Locate the cell with the specified text and output its [X, Y] center coordinate. 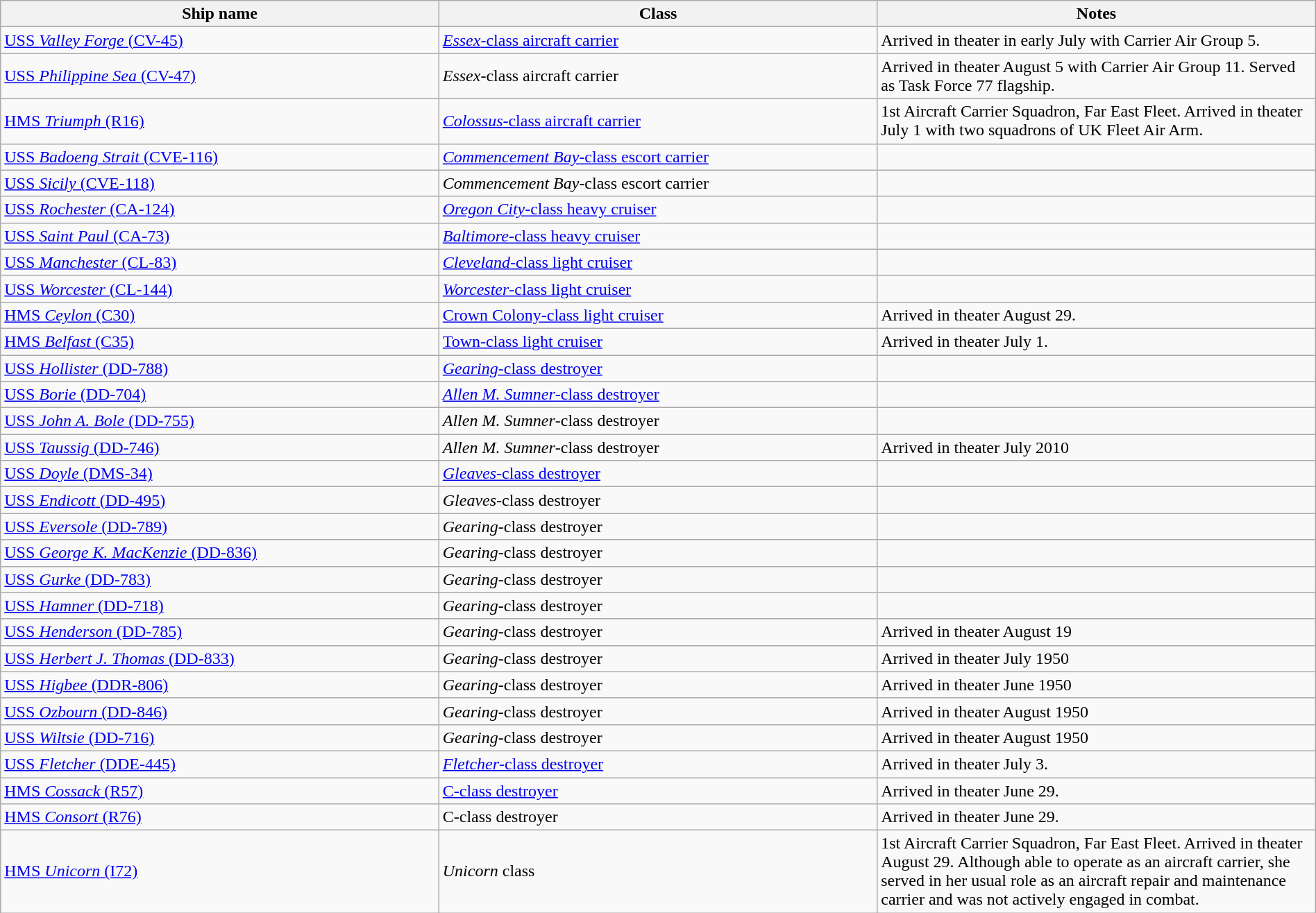
Ship name [220, 14]
HMS Unicorn (I72) [220, 871]
Fletcher-class destroyer [658, 764]
USS George K. MacKenzie (DD-836) [220, 553]
USS Henderson (DD-785) [220, 632]
USS Endicott (DD-495) [220, 500]
USS Rochester (CA-124) [220, 210]
USS Doyle (DMS-34) [220, 474]
Crown Colony-class light cruiser [658, 315]
USS Badoeng Strait (CVE-116) [220, 157]
Arrived in theater in early July with Carrier Air Group 5. [1097, 40]
Unicorn class [658, 871]
Arrived in theater July 3. [1097, 764]
USS Hamner (DD-718) [220, 606]
USS Higbee (DDR-806) [220, 685]
HMS Triumph (R16) [220, 121]
USS Manchester (CL-83) [220, 262]
HMS Cossack (R57) [220, 790]
Cleveland-class light cruiser [658, 262]
Class [658, 14]
Colossus-class aircraft carrier [658, 121]
USS Eversole (DD-789) [220, 527]
HMS Consort (R76) [220, 817]
USS Herbert J. Thomas (DD-833) [220, 658]
Town-class light cruiser [658, 341]
USS Valley Forge (CV-45) [220, 40]
USS Ozbourn (DD-846) [220, 711]
Arrived in theater July 1950 [1097, 658]
Arrived in theater August 5 with Carrier Air Group 11. Served as Task Force 77 flagship. [1097, 76]
USS Fletcher (DDE-445) [220, 764]
HMS Ceylon (C30) [220, 315]
USS Wiltsie (DD-716) [220, 737]
Arrived in theater August 29. [1097, 315]
Notes [1097, 14]
USS Taussig (DD-746) [220, 447]
USS John A. Bole (DD-755) [220, 421]
Baltimore-class heavy cruiser [658, 236]
1st Aircraft Carrier Squadron, Far East Fleet. Arrived in theater July 1 with two squadrons of UK Fleet Air Arm. [1097, 121]
USS Sicily (CVE-118) [220, 183]
USS Philippine Sea (CV-47) [220, 76]
Arrived in theater August 19 [1097, 632]
Arrived in theater July 1. [1097, 341]
HMS Belfast (C35) [220, 341]
USS Worcester (CL-144) [220, 289]
Arrived in theater June 1950 [1097, 685]
Worcester-class light cruiser [658, 289]
USS Gurke (DD-783) [220, 579]
USS Borie (DD-704) [220, 395]
USS Saint Paul (CA-73) [220, 236]
USS Hollister (DD-788) [220, 368]
Arrived in theater July 2010 [1097, 447]
Oregon City-class heavy cruiser [658, 210]
